Find where the given text appears and provide that cell's center as [x, y] coordinate. 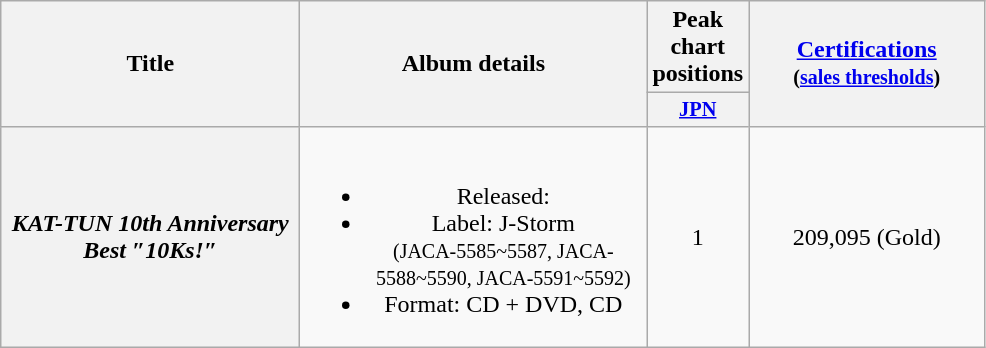
Album details [474, 64]
JPN [698, 110]
Title [150, 64]
Released: Label: J-Storm (JACA-5585~5587, JACA-5588~5590, JACA-5591~5592)Format: CD + DVD, CD [474, 236]
KAT-TUN 10th Anniversary Best ″10Ks!″ [150, 236]
1 [698, 236]
Certifications(sales thresholds) [867, 64]
209,095 (Gold) [867, 236]
Peak chart positions [698, 47]
